From the cell containing the given text, extract its center point as [x, y] coordinate. 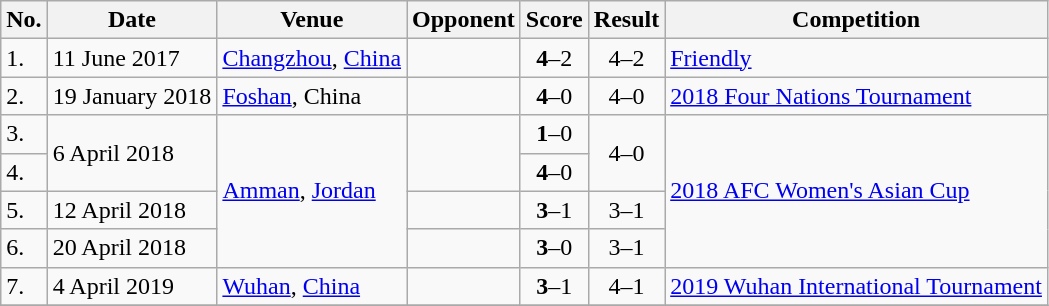
4 April 2019 [132, 286]
Wuhan, China [312, 286]
Foshan, China [312, 96]
4–1 [626, 286]
Opponent [464, 20]
Competition [856, 20]
Friendly [856, 58]
19 January 2018 [132, 96]
Venue [312, 20]
Result [626, 20]
20 April 2018 [132, 248]
2018 Four Nations Tournament [856, 96]
Date [132, 20]
1–0 [554, 134]
12 April 2018 [132, 210]
6. [24, 248]
7. [24, 286]
Amman, Jordan [312, 191]
No. [24, 20]
5. [24, 210]
11 June 2017 [132, 58]
4. [24, 172]
Score [554, 20]
Changzhou, China [312, 58]
1. [24, 58]
2. [24, 96]
2018 AFC Women's Asian Cup [856, 191]
6 April 2018 [132, 153]
2019 Wuhan International Tournament [856, 286]
3–0 [554, 248]
3. [24, 134]
